Search for the cell housing the specified text and yield its (X, Y) center coordinate. 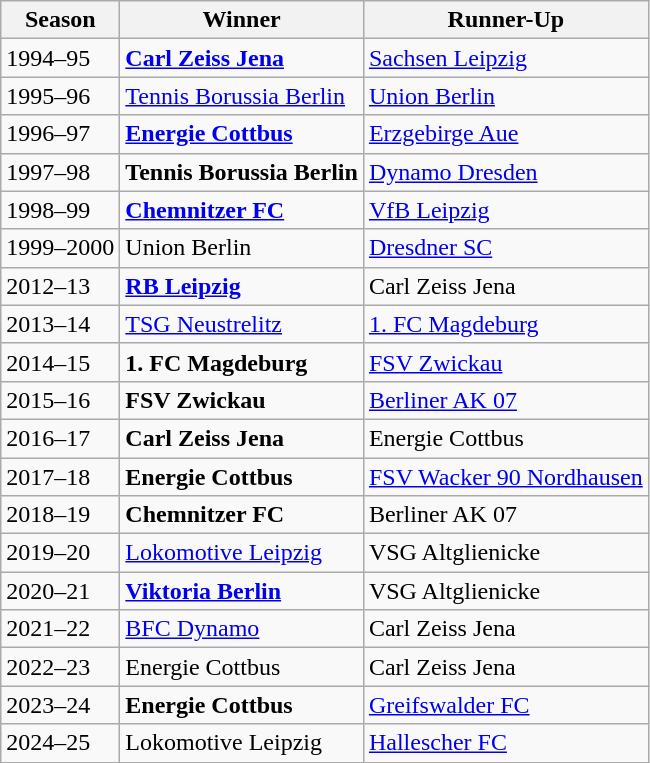
2023–24 (60, 705)
Viktoria Berlin (242, 591)
2024–25 (60, 743)
2019–20 (60, 553)
1999–2000 (60, 248)
1998–99 (60, 210)
2021–22 (60, 629)
VfB Leipzig (506, 210)
TSG Neustrelitz (242, 324)
2012–13 (60, 286)
Erzgebirge Aue (506, 134)
2016–17 (60, 438)
BFC Dynamo (242, 629)
Winner (242, 20)
Sachsen Leipzig (506, 58)
Dynamo Dresden (506, 172)
Greifswalder FC (506, 705)
RB Leipzig (242, 286)
Dresdner SC (506, 248)
2013–14 (60, 324)
FSV Wacker 90 Nordhausen (506, 477)
2017–18 (60, 477)
1995–96 (60, 96)
2015–16 (60, 400)
Hallescher FC (506, 743)
Season (60, 20)
2020–21 (60, 591)
2014–15 (60, 362)
1997–98 (60, 172)
1996–97 (60, 134)
2022–23 (60, 667)
Runner-Up (506, 20)
2018–19 (60, 515)
1994–95 (60, 58)
